Locate the cell with the specified text and output its [X, Y] center coordinate. 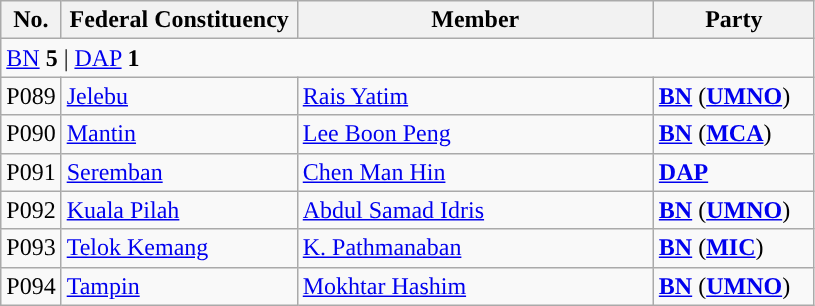
Chen Man Hin [475, 172]
DAP [734, 172]
Federal Constituency [179, 20]
P091 [31, 172]
Jelebu [179, 96]
BN (MIC) [734, 248]
Seremban [179, 172]
P094 [31, 286]
P090 [31, 134]
P093 [31, 248]
Mokhtar Hashim [475, 286]
Kuala Pilah [179, 210]
Lee Boon Peng [475, 134]
K. Pathmanaban [475, 248]
BN 5 | DAP 1 [408, 58]
Member [475, 20]
BN (MCA) [734, 134]
Party [734, 20]
Abdul Samad Idris [475, 210]
Mantin [179, 134]
Tampin [179, 286]
No. [31, 20]
P089 [31, 96]
Rais Yatim [475, 96]
Telok Kemang [179, 248]
P092 [31, 210]
